From the cell containing the given text, extract its center point as (X, Y) coordinate. 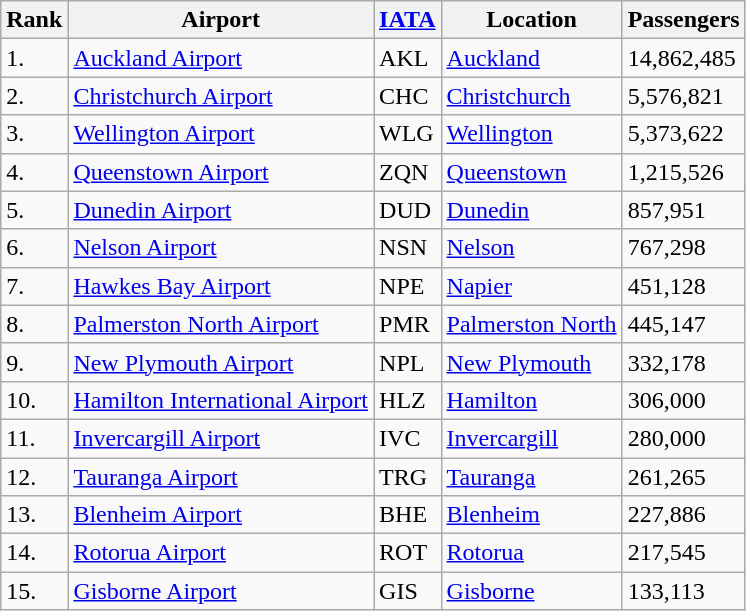
New Plymouth (532, 362)
Location (532, 20)
8. (34, 324)
Gisborne (532, 591)
IVC (408, 438)
Christchurch (532, 96)
AKL (408, 58)
Dunedin Airport (221, 210)
12. (34, 477)
Invercargill (532, 438)
445,147 (684, 324)
Dunedin (532, 210)
Hamilton International Airport (221, 400)
451,128 (684, 286)
306,000 (684, 400)
Gisborne Airport (221, 591)
TRG (408, 477)
133,113 (684, 591)
Queenstown Airport (221, 172)
Palmerston North Airport (221, 324)
13. (34, 515)
5,373,622 (684, 134)
NPE (408, 286)
Passengers (684, 20)
14,862,485 (684, 58)
Wellington (532, 134)
ZQN (408, 172)
Wellington Airport (221, 134)
767,298 (684, 248)
Blenheim Airport (221, 515)
227,886 (684, 515)
6. (34, 248)
Palmerston North (532, 324)
Rotorua (532, 553)
5,576,821 (684, 96)
GIS (408, 591)
15. (34, 591)
Invercargill Airport (221, 438)
14. (34, 553)
Nelson (532, 248)
ROT (408, 553)
CHC (408, 96)
Auckland Airport (221, 58)
10. (34, 400)
Christchurch Airport (221, 96)
Airport (221, 20)
Hawkes Bay Airport (221, 286)
NSN (408, 248)
1. (34, 58)
332,178 (684, 362)
New Plymouth Airport (221, 362)
Hamilton (532, 400)
HLZ (408, 400)
9. (34, 362)
261,265 (684, 477)
217,545 (684, 553)
7. (34, 286)
11. (34, 438)
Auckland (532, 58)
Napier (532, 286)
WLG (408, 134)
Rank (34, 20)
1,215,526 (684, 172)
857,951 (684, 210)
Tauranga (532, 477)
BHE (408, 515)
280,000 (684, 438)
Nelson Airport (221, 248)
IATA (408, 20)
PMR (408, 324)
Tauranga Airport (221, 477)
4. (34, 172)
NPL (408, 362)
Queenstown (532, 172)
3. (34, 134)
Rotorua Airport (221, 553)
2. (34, 96)
Blenheim (532, 515)
5. (34, 210)
DUD (408, 210)
